For the text-containing cell, return its midpoint in [X, Y] coordinate format. 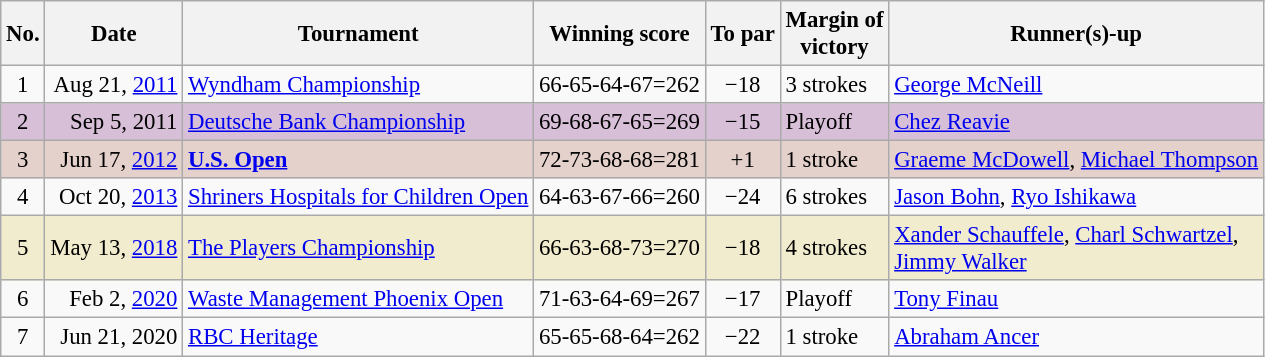
66-63-68-73=270 [620, 248]
+1 [742, 160]
No. [23, 34]
Runner(s)-up [1076, 34]
Feb 2, 2020 [114, 299]
Tournament [358, 34]
66-65-64-67=262 [620, 85]
Jason Bohn, Ryo Ishikawa [1076, 197]
6 strokes [834, 197]
Winning score [620, 34]
−17 [742, 299]
69-68-67-65=269 [620, 122]
Deutsche Bank Championship [358, 122]
65-65-68-64=262 [620, 337]
72-73-68-68=281 [620, 160]
The Players Championship [358, 248]
Abraham Ancer [1076, 337]
U.S. Open [358, 160]
Jun 17, 2012 [114, 160]
Shriners Hospitals for Children Open [358, 197]
5 [23, 248]
4 strokes [834, 248]
Oct 20, 2013 [114, 197]
4 [23, 197]
1 [23, 85]
64-63-67-66=260 [620, 197]
7 [23, 337]
Graeme McDowell, Michael Thompson [1076, 160]
Chez Reavie [1076, 122]
To par [742, 34]
May 13, 2018 [114, 248]
Waste Management Phoenix Open [358, 299]
Xander Schauffele, Charl Schwartzel, Jimmy Walker [1076, 248]
6 [23, 299]
−15 [742, 122]
−22 [742, 337]
−24 [742, 197]
71-63-64-69=267 [620, 299]
Date [114, 34]
Aug 21, 2011 [114, 85]
3 [23, 160]
3 strokes [834, 85]
2 [23, 122]
Jun 21, 2020 [114, 337]
Margin ofvictory [834, 34]
George McNeill [1076, 85]
Sep 5, 2011 [114, 122]
Tony Finau [1076, 299]
RBC Heritage [358, 337]
Wyndham Championship [358, 85]
